Determine the (x, y) coordinate at the center of the cell enclosing the given text.  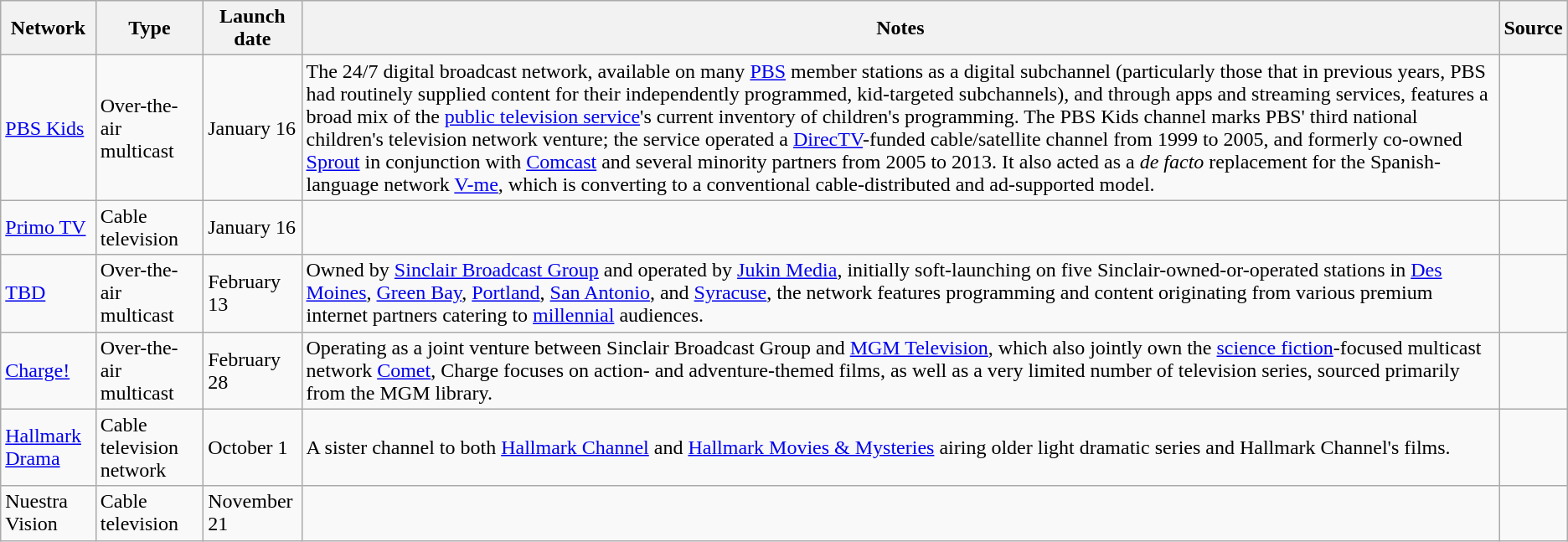
November 21 (253, 513)
PBS Kids (49, 127)
A sister channel to both Hallmark Channel and Hallmark Movies & Mysteries airing older light dramatic series and Hallmark Channel's films. (900, 447)
Network (49, 28)
Launch date (253, 28)
February 13 (253, 293)
Source (1533, 28)
Type (149, 28)
Hallmark Drama (49, 447)
October 1 (253, 447)
Notes (900, 28)
February 28 (253, 370)
Charge! (49, 370)
TBD (49, 293)
Primo TV (49, 228)
Cable television network (149, 447)
Nuestra Vision (49, 513)
